Locate the cell with the specified text and output its [x, y] center coordinate. 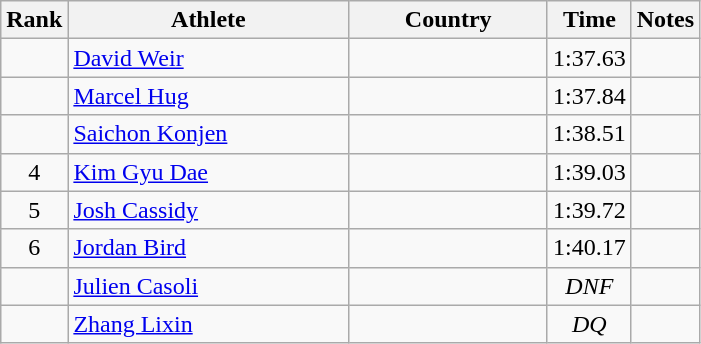
Jordan Bird [208, 248]
Rank [34, 20]
1:40.17 [589, 248]
DQ [589, 324]
5 [34, 210]
Josh Cassidy [208, 210]
4 [34, 172]
Marcel Hug [208, 96]
Julien Casoli [208, 286]
Athlete [208, 20]
Kim Gyu Dae [208, 172]
DNF [589, 286]
Zhang Lixin [208, 324]
Saichon Konjen [208, 134]
6 [34, 248]
Notes [665, 20]
Country [448, 20]
Time [589, 20]
David Weir [208, 58]
1:37.84 [589, 96]
1:38.51 [589, 134]
1:39.72 [589, 210]
1:37.63 [589, 58]
1:39.03 [589, 172]
